From the cell containing the given text, extract its center point as [X, Y] coordinate. 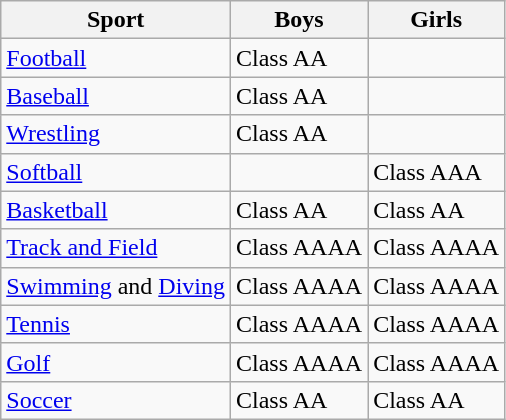
Track and Field [116, 248]
Football [116, 58]
Tennis [116, 324]
Boys [300, 20]
Sport [116, 20]
Basketball [116, 210]
Class AAA [436, 172]
Golf [116, 362]
Girls [436, 20]
Soccer [116, 400]
Softball [116, 172]
Swimming and Diving [116, 286]
Baseball [116, 96]
Wrestling [116, 134]
